Detect which cell encompasses the target text, then output its [x, y] center coordinate. 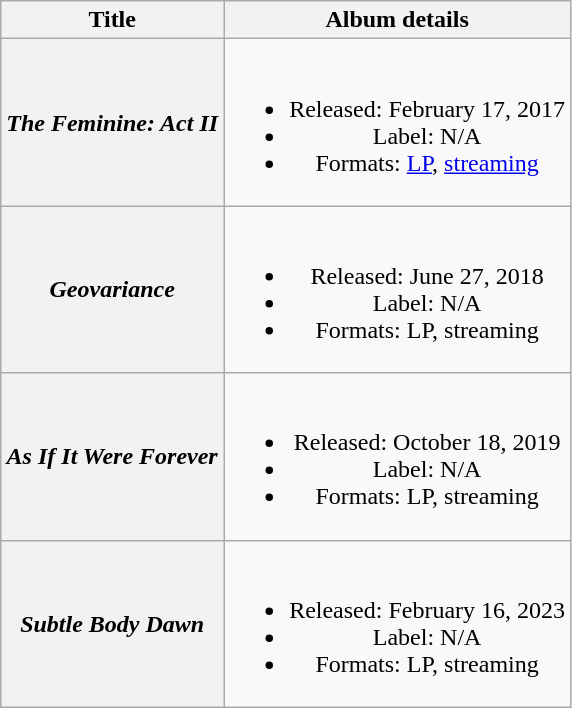
Geovariance [112, 290]
Title [112, 20]
Released: June 27, 2018Label: N/AFormats: LP, streaming [398, 290]
As If It Were Forever [112, 456]
Released: February 16, 2023Label: N/AFormats: LP, streaming [398, 624]
The Feminine: Act II [112, 122]
Released: October 18, 2019Label: N/AFormats: LP, streaming [398, 456]
Released: February 17, 2017Label: N/AFormats: LP, streaming [398, 122]
Album details [398, 20]
Subtle Body Dawn [112, 624]
